Detect which cell encompasses the target text, then output its (x, y) center coordinate. 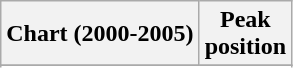
Chart (2000-2005) (100, 34)
Peakposition (245, 34)
